Locate the cell with the specified text and output its [X, Y] center coordinate. 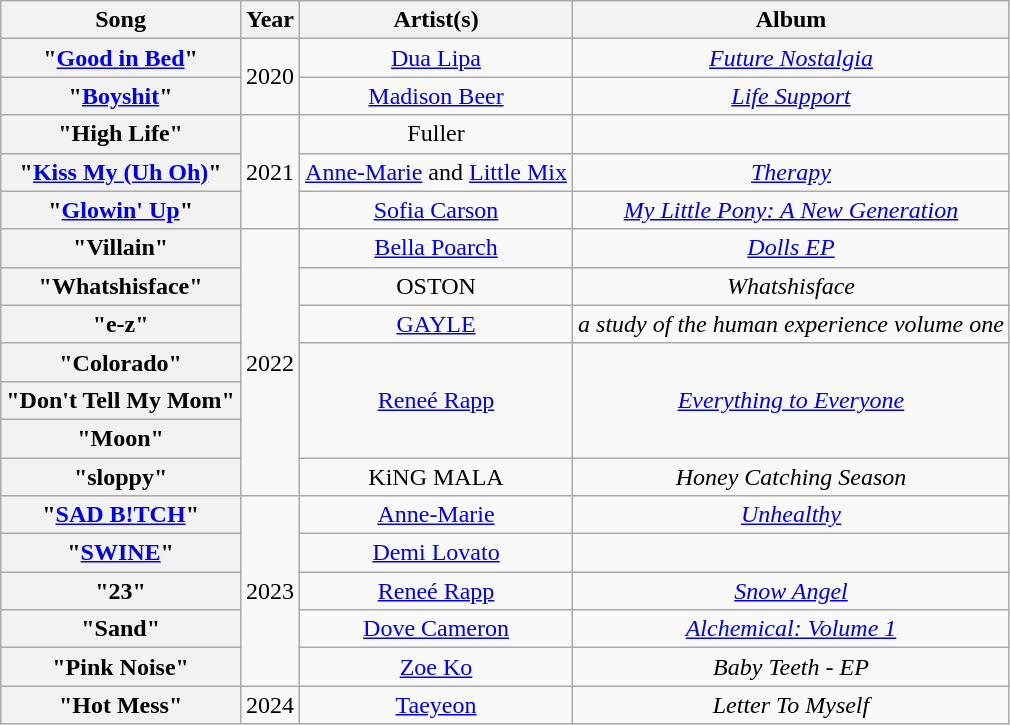
Letter To Myself [792, 705]
Fuller [436, 134]
Madison Beer [436, 96]
"Sand" [121, 629]
"e-z" [121, 324]
Song [121, 20]
Honey Catching Season [792, 477]
KiNG MALA [436, 477]
Alchemical: Volume 1 [792, 629]
Dove Cameron [436, 629]
Bella Poarch [436, 248]
GAYLE [436, 324]
2024 [270, 705]
Zoe Ko [436, 667]
Taeyeon [436, 705]
Unhealthy [792, 515]
Anne-Marie and Little Mix [436, 172]
Artist(s) [436, 20]
Therapy [792, 172]
Future Nostalgia [792, 58]
"Good in Bed" [121, 58]
"Glowin' Up" [121, 210]
2021 [270, 172]
"Kiss My (Uh Oh)" [121, 172]
Album [792, 20]
"Colorado" [121, 362]
Dolls EP [792, 248]
"Hot Mess" [121, 705]
Whatshisface [792, 286]
"SWINE" [121, 553]
Life Support [792, 96]
"23" [121, 591]
"High Life" [121, 134]
2023 [270, 591]
Year [270, 20]
Dua Lipa [436, 58]
OSTON [436, 286]
Sofia Carson [436, 210]
Anne-Marie [436, 515]
"Pink Noise" [121, 667]
Everything to Everyone [792, 400]
a study of the human experience volume one [792, 324]
"SAD B!TCH" [121, 515]
"Whatshisface" [121, 286]
"Don't Tell My Mom" [121, 400]
"sloppy" [121, 477]
Snow Angel [792, 591]
"Moon" [121, 438]
Baby Teeth - EP [792, 667]
My Little Pony: A New Generation [792, 210]
2022 [270, 362]
2020 [270, 77]
Demi Lovato [436, 553]
"Villain" [121, 248]
"Boyshit" [121, 96]
